Locate the cell with the specified text and output its (X, Y) center coordinate. 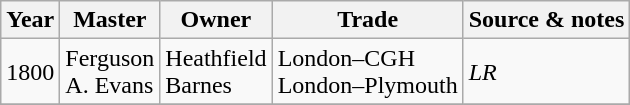
Year (30, 20)
Owner (216, 20)
London–CGHLondon–Plymouth (368, 72)
Trade (368, 20)
HeathfieldBarnes (216, 72)
Source & notes (546, 20)
FergusonA. Evans (110, 72)
LR (546, 72)
1800 (30, 72)
Master (110, 20)
